For the text-containing cell, return its midpoint in (X, Y) coordinate format. 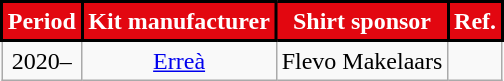
2020– (42, 60)
Kit manufacturer (179, 22)
Ref. (476, 22)
Shirt sponsor (362, 22)
Erreà (179, 60)
Flevo Makelaars (362, 60)
Period (42, 22)
